From the cell containing the given text, extract its center point as [x, y] coordinate. 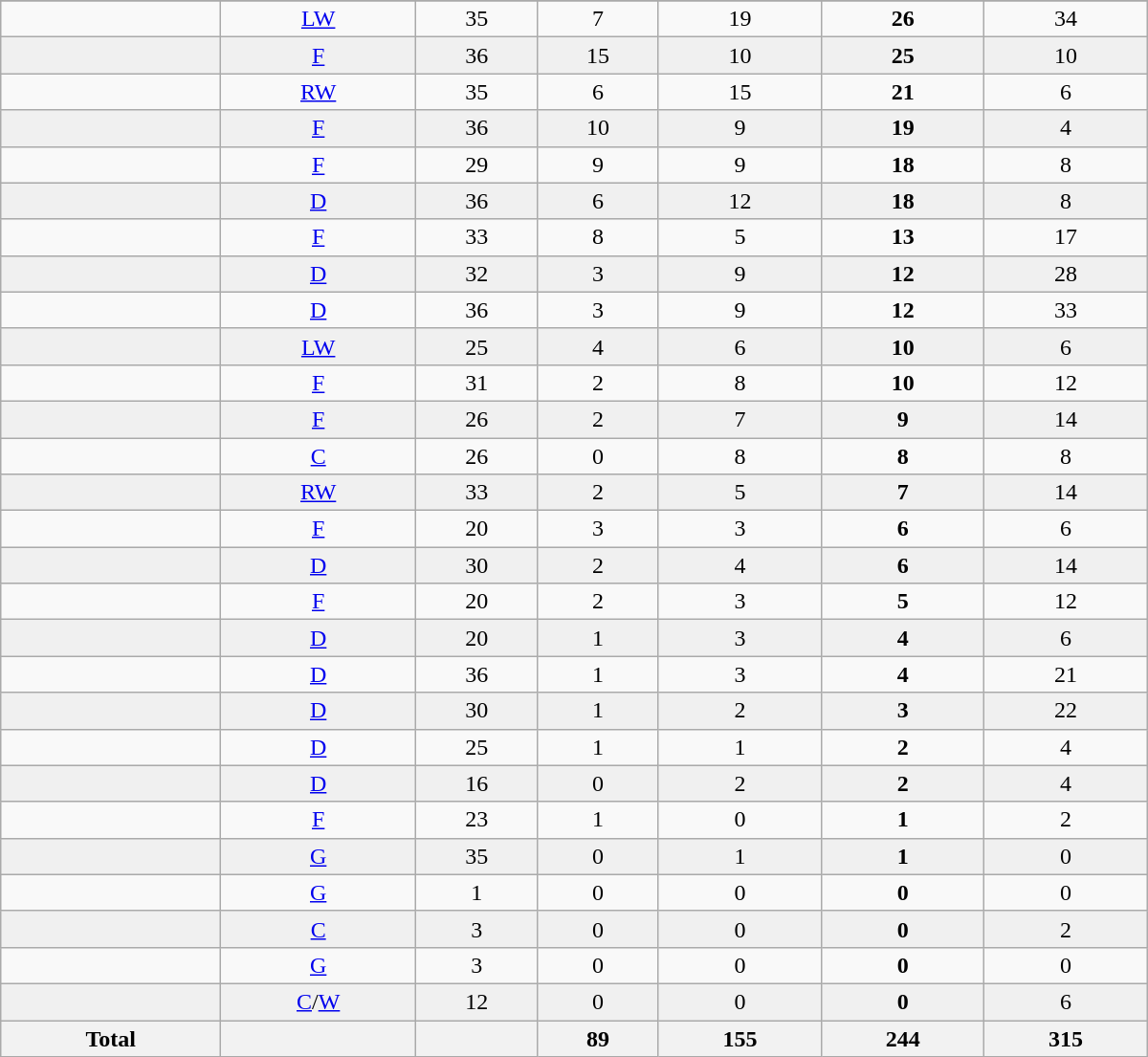
23 [476, 820]
28 [1066, 274]
155 [740, 1038]
32 [476, 274]
C/W [319, 1002]
315 [1066, 1038]
31 [476, 383]
34 [1066, 19]
89 [599, 1038]
244 [903, 1038]
Total [111, 1038]
16 [476, 783]
22 [1066, 711]
17 [1066, 237]
29 [476, 165]
13 [903, 237]
